Pinpoint the cell where the given text exists, returning its (x, y) midpoint coordinate. 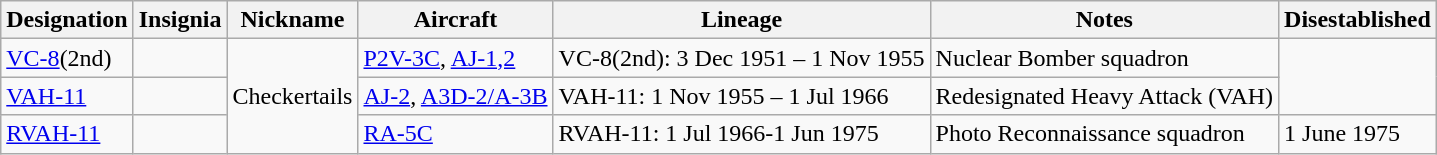
RA-5C (456, 134)
RVAH-11: 1 Jul 1966-1 Jun 1975 (742, 134)
Nuclear Bomber squadron (1104, 58)
Photo Reconnaissance squadron (1104, 134)
VAH-11: 1 Nov 1955 – 1 Jul 1966 (742, 96)
Aircraft (456, 20)
Checkertails (292, 96)
Notes (1104, 20)
Designation (67, 20)
1 June 1975 (1358, 134)
RVAH-11 (67, 134)
VC-8(2nd) (67, 58)
Lineage (742, 20)
VAH-11 (67, 96)
Nickname (292, 20)
VC-8(2nd): 3 Dec 1951 – 1 Nov 1955 (742, 58)
Insignia (180, 20)
AJ-2, A3D-2/A-3B (456, 96)
P2V-3C, AJ-1,2 (456, 58)
Disestablished (1358, 20)
Redesignated Heavy Attack (VAH) (1104, 96)
